Return the [x, y] coordinate for the center point of the cell that contains the specified text.  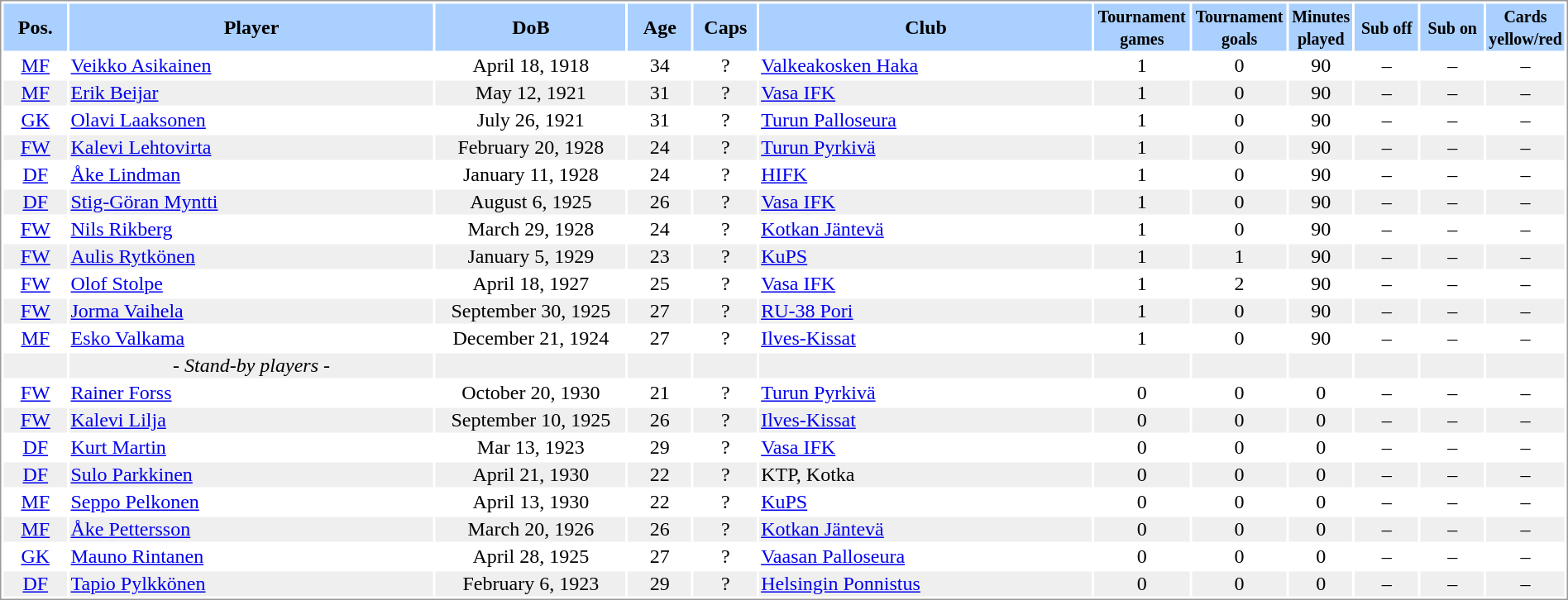
April 28, 1925 [531, 556]
Tournamentgames [1141, 26]
Turun Palloseura [926, 120]
RU-38 Pori [926, 312]
August 6, 1925 [531, 202]
Kalevi Lilja [251, 421]
February 6, 1923 [531, 584]
Sub on [1452, 26]
September 30, 1925 [531, 312]
Tapio Pylkkönen [251, 584]
23 [660, 257]
Åke Lindman [251, 174]
Olof Stolpe [251, 283]
Pos. [35, 26]
September 10, 1925 [531, 421]
March 20, 1926 [531, 530]
2 [1239, 283]
April 13, 1930 [531, 502]
Olavi Laaksonen [251, 120]
December 21, 1924 [531, 338]
Mauno Rintanen [251, 556]
Rainer Forss [251, 393]
Sulo Parkkinen [251, 475]
Vaasan Palloseura [926, 556]
May 12, 1921 [531, 93]
Jorma Vaihela [251, 312]
34 [660, 65]
Cardsyellow/red [1526, 26]
KTP, Kotka [926, 475]
February 20, 1928 [531, 148]
Esko Valkama [251, 338]
April 18, 1918 [531, 65]
Aulis Rytkönen [251, 257]
- Stand-by players - [251, 366]
Minutesplayed [1322, 26]
Helsingin Ponnistus [926, 584]
Erik Beijar [251, 93]
Player [251, 26]
Nils Rikberg [251, 229]
Kurt Martin [251, 447]
25 [660, 283]
October 20, 1930 [531, 393]
Åke Pettersson [251, 530]
Seppo Pelkonen [251, 502]
Tournamentgoals [1239, 26]
DoB [531, 26]
January 11, 1928 [531, 174]
Veikko Asikainen [251, 65]
Age [660, 26]
January 5, 1929 [531, 257]
Club [926, 26]
Caps [726, 26]
Маr 13, 1923 [531, 447]
21 [660, 393]
Valkeakosken Haka [926, 65]
HIFK [926, 174]
Sub off [1386, 26]
Kalevi Lehtovirta [251, 148]
July 26, 1921 [531, 120]
March 29, 1928 [531, 229]
April 21, 1930 [531, 475]
April 18, 1927 [531, 283]
Stig-Göran Myntti [251, 202]
